Locate the cell with the specified text and output its (x, y) center coordinate. 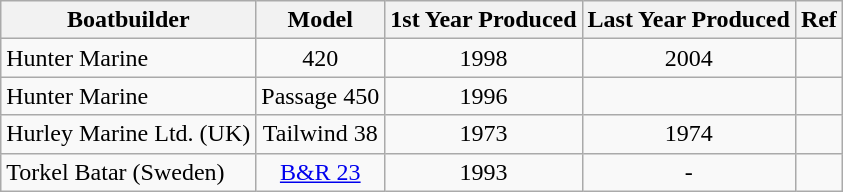
Passage 450 (320, 96)
1993 (484, 172)
Tailwind 38 (320, 134)
Last Year Produced (688, 20)
420 (320, 58)
1996 (484, 96)
- (688, 172)
1973 (484, 134)
Ref (818, 20)
2004 (688, 58)
1st Year Produced (484, 20)
Boatbuilder (128, 20)
B&R 23 (320, 172)
Torkel Batar (Sweden) (128, 172)
1998 (484, 58)
Hurley Marine Ltd. (UK) (128, 134)
Model (320, 20)
1974 (688, 134)
